Search for the cell housing the specified text and yield its (X, Y) center coordinate. 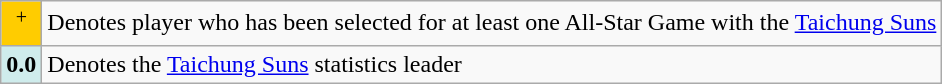
0.0 (22, 64)
+ (22, 24)
Denotes the Taichung Suns statistics leader (492, 64)
Denotes player who has been selected for at least one All-Star Game with the Taichung Suns (492, 24)
